Return [X, Y] of the center of cell containing provided text 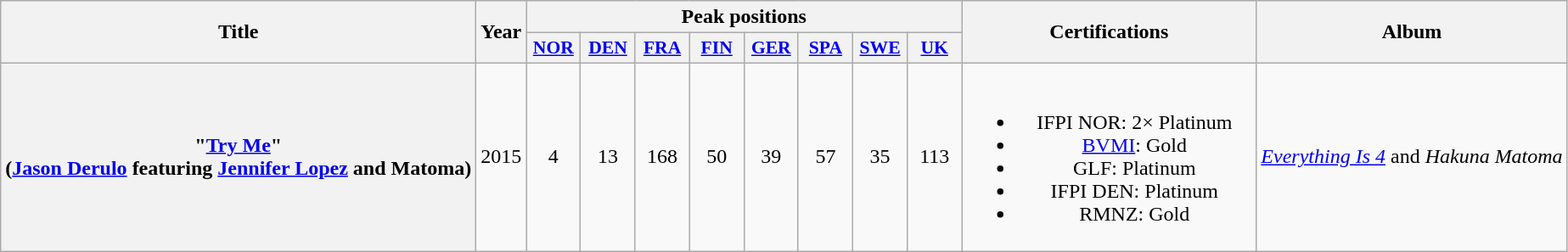
Certifications [1109, 32]
39 [771, 156]
FRA [662, 48]
FIN [717, 48]
Album [1412, 32]
Peak positions [744, 17]
IFPI NOR: 2× PlatinumBVMI: GoldGLF: PlatinumIFPI DEN: PlatinumRMNZ: Gold [1109, 156]
113 [935, 156]
SPA [825, 48]
UK [935, 48]
"Try Me"(Jason Derulo featuring Jennifer Lopez and Matoma) [239, 156]
NOR [554, 48]
57 [825, 156]
DEN [608, 48]
2015 [501, 156]
Year [501, 32]
13 [608, 156]
4 [554, 156]
SWE [880, 48]
168 [662, 156]
Title [239, 32]
35 [880, 156]
Everything Is 4 and Hakuna Matoma [1412, 156]
GER [771, 48]
50 [717, 156]
